Return (X, Y) of the center of cell containing provided text 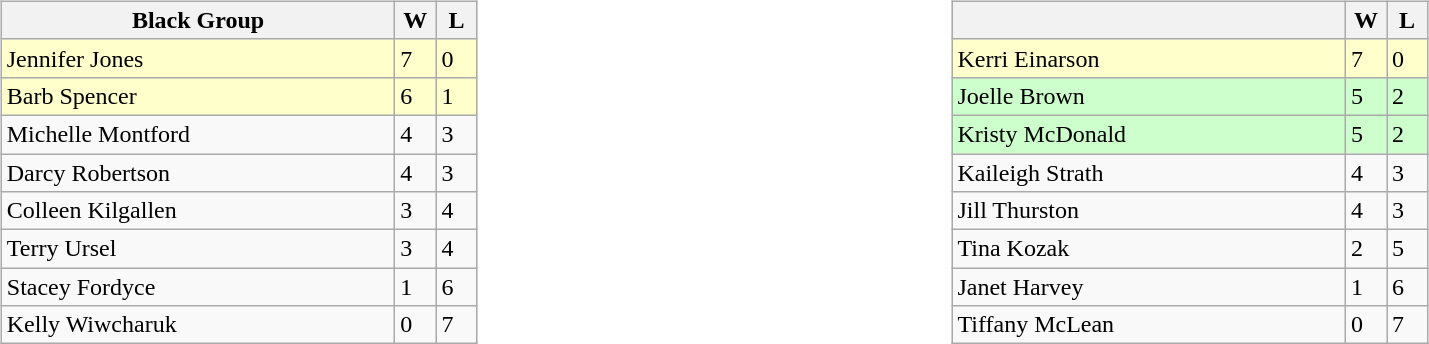
Darcy Robertson (198, 173)
Kaileigh Strath (1149, 173)
Kerri Einarson (1149, 58)
Barb Spencer (198, 96)
Jennifer Jones (198, 58)
Tiffany McLean (1149, 325)
Joelle Brown (1149, 96)
Colleen Kilgallen (198, 211)
Black Group (198, 20)
Janet Harvey (1149, 287)
Kristy McDonald (1149, 134)
Terry Ursel (198, 249)
Michelle Montford (198, 134)
Tina Kozak (1149, 249)
Stacey Fordyce (198, 287)
Jill Thurston (1149, 211)
Kelly Wiwcharuk (198, 325)
